From the cell containing the given text, extract its center point as (x, y) coordinate. 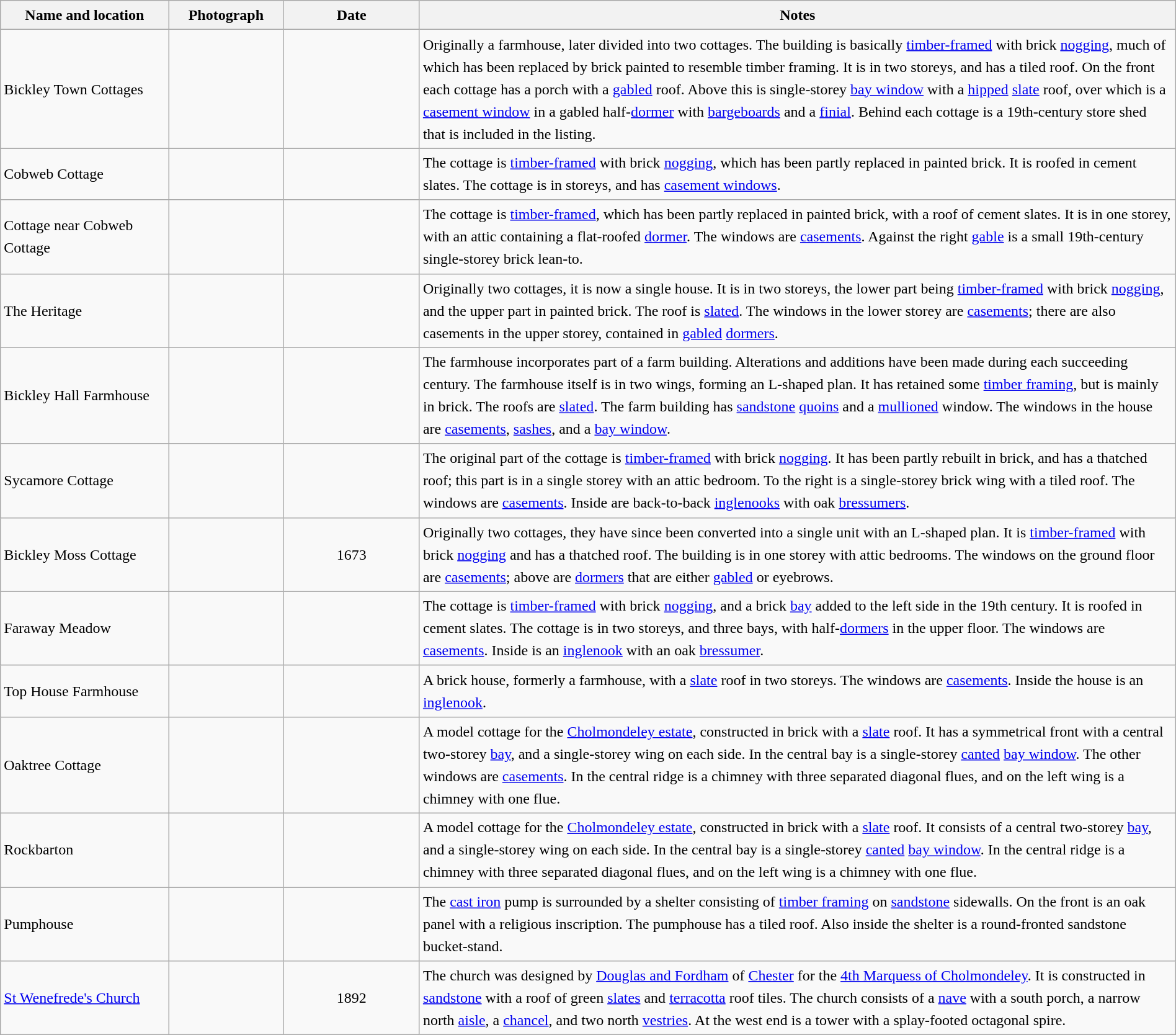
1892 (351, 998)
Top House Farmhouse (84, 691)
The Heritage (84, 310)
A brick house, formerly a farmhouse, with a slate roof in two storeys. The windows are casements. Inside the house is an inglenook. (798, 691)
Rockbarton (84, 850)
Pumphouse (84, 925)
Cottage near Cobweb Cottage (84, 237)
St Wenefrede's Church (84, 998)
Date (351, 15)
Bickley Moss Cottage (84, 555)
Notes (798, 15)
1673 (351, 555)
Oaktree Cottage (84, 764)
Bickley Town Cottages (84, 89)
Bickley Hall Farmhouse (84, 396)
Name and location (84, 15)
Cobweb Cottage (84, 174)
Sycamore Cottage (84, 480)
Photograph (226, 15)
Faraway Meadow (84, 628)
